Pinpoint the cell where the given text exists, returning its (x, y) midpoint coordinate. 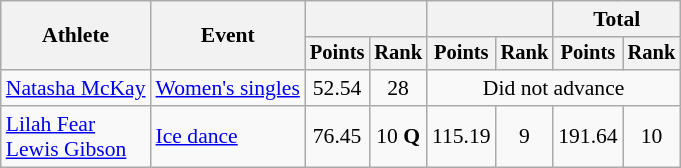
28 (398, 88)
191.64 (588, 136)
Lilah FearLewis Gibson (76, 136)
Ice dance (228, 136)
9 (525, 136)
Athlete (76, 36)
115.19 (462, 136)
Did not advance (554, 88)
Event (228, 36)
Natasha McKay (76, 88)
10 Q (398, 136)
10 (652, 136)
Women's singles (228, 88)
76.45 (337, 136)
Total (616, 19)
52.54 (337, 88)
